Detect which cell encompasses the target text, then output its [X, Y] center coordinate. 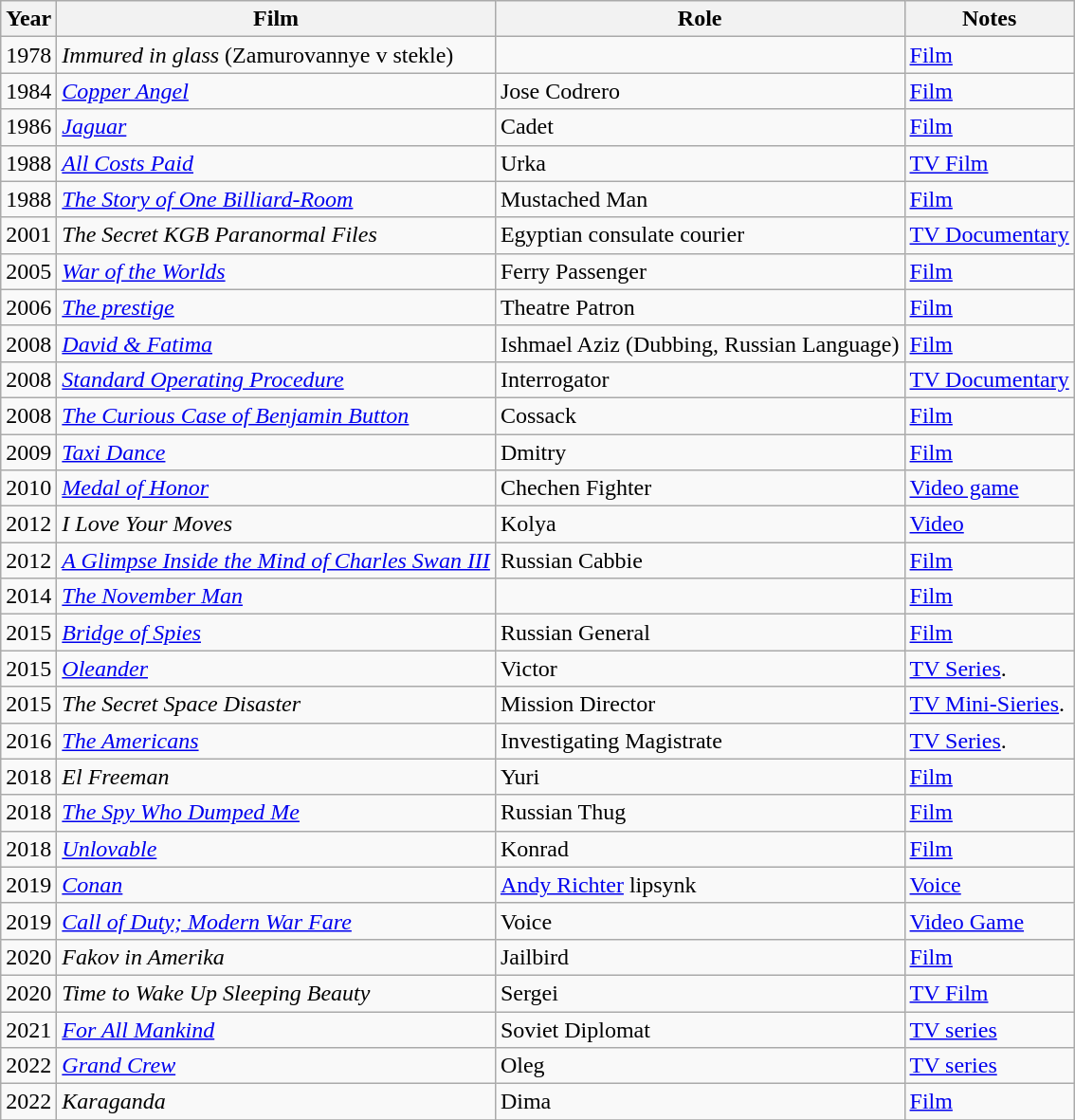
Jaguar [277, 127]
For All Mankind [277, 1029]
1984 [28, 91]
Call of Duty; Modern War Fare [277, 921]
Chechen Fighter [700, 488]
Dmitry [700, 452]
The Americans [277, 741]
Fakov in Amerika [277, 957]
Time to Wake Up Sleeping Beauty [277, 993]
Conan [277, 885]
David & Fatima [277, 343]
2001 [28, 235]
I Love Your Moves [277, 524]
Jailbird [700, 957]
Interrogator [700, 379]
Victor [700, 669]
Russian General [700, 633]
Video Game [990, 921]
The Secret KGB Paranormal Files [277, 235]
The November Man [277, 597]
Immured in glass (Zamurovannye v stekle) [277, 55]
Investigating Magistrate [700, 741]
2021 [28, 1029]
Standard Operating Procedure [277, 379]
1978 [28, 55]
Medal of Honor [277, 488]
Mission Director [700, 705]
Bridge of Spies [277, 633]
A Glimpse Inside the Mind of Charles Swan III [277, 560]
2010 [28, 488]
Egyptian consulate courier [700, 235]
Video game [990, 488]
Ishmael Aziz (Dubbing, Russian Language) [700, 343]
Soviet Diplomat [700, 1029]
Mustached Man [700, 199]
Role [700, 19]
Oleander [277, 669]
2005 [28, 271]
Russian Thug [700, 813]
Notes [990, 19]
The Spy Who Dumped Me [277, 813]
Karaganda [277, 1102]
All Costs Paid [277, 163]
Taxi Dance [277, 452]
The Secret Space Disaster [277, 705]
Yuri [700, 777]
Unlovable [277, 849]
Cadet [700, 127]
The Curious Case of Benjamin Button [277, 415]
Theatre Patron [700, 307]
Year [28, 19]
War of the Worlds [277, 271]
Andy Richter lipsynk [700, 885]
1986 [28, 127]
Dima [700, 1102]
Cossack [700, 415]
2006 [28, 307]
El Freeman [277, 777]
Video [990, 524]
2016 [28, 741]
Copper Angel [277, 91]
Sergei [700, 993]
Urka [700, 163]
The Story of One Billiard-Room [277, 199]
2009 [28, 452]
Ferry Passenger [700, 271]
2014 [28, 597]
Konrad [700, 849]
Russian Cabbie [700, 560]
Grand Crew [277, 1066]
TV Mini-Sieries. [990, 705]
Oleg [700, 1066]
Jose Codrero [700, 91]
Kolya [700, 524]
The prestige [277, 307]
